Detect which cell encompasses the target text, then output its [x, y] center coordinate. 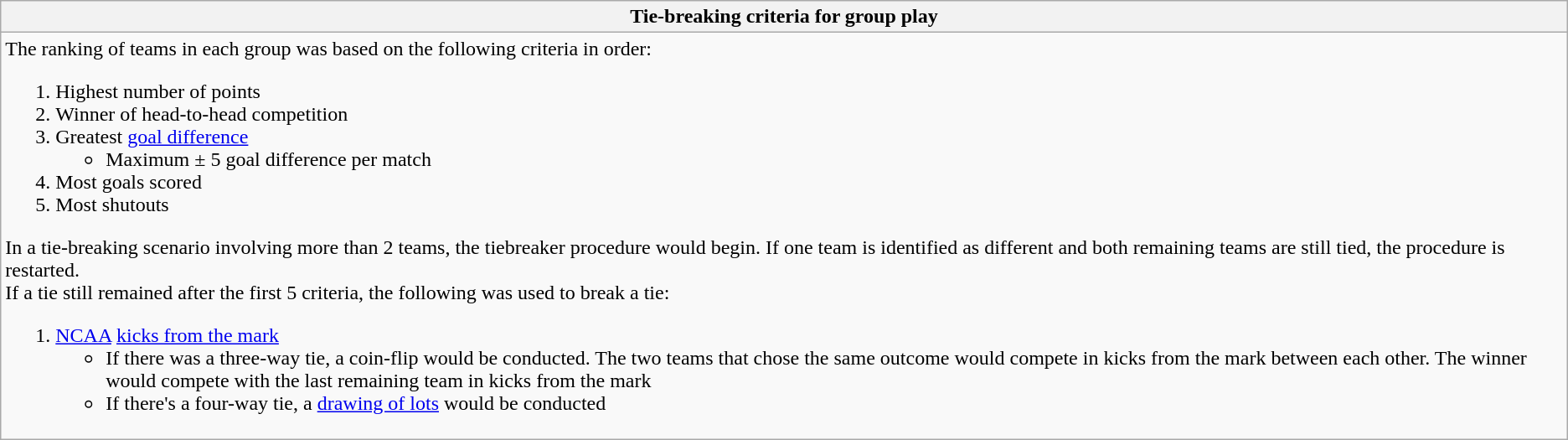
Tie-breaking criteria for group play [784, 17]
